Scan for the cell matching the given text and deliver its (X, Y) coordinate at center. 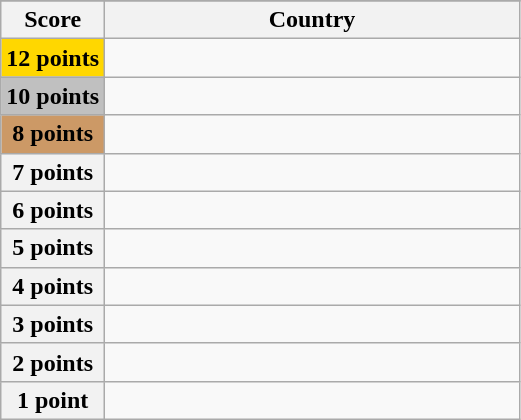
8 points (53, 134)
12 points (53, 58)
2 points (53, 362)
3 points (53, 324)
5 points (53, 248)
7 points (53, 172)
10 points (53, 96)
6 points (53, 210)
1 point (53, 400)
Score (53, 20)
Country (312, 20)
4 points (53, 286)
